Search for the cell housing the specified text and yield its (x, y) center coordinate. 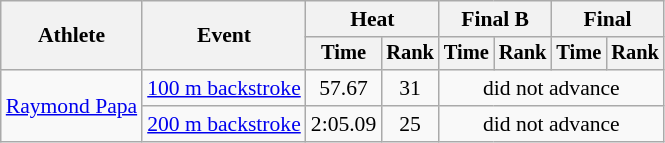
Final (607, 19)
2:05.09 (344, 124)
25 (410, 124)
Event (224, 36)
200 m backstroke (224, 124)
Final B (495, 19)
Athlete (72, 36)
Heat (372, 19)
57.67 (344, 88)
100 m backstroke (224, 88)
31 (410, 88)
Raymond Papa (72, 106)
